Pinpoint the cell where the given text exists, returning its [X, Y] midpoint coordinate. 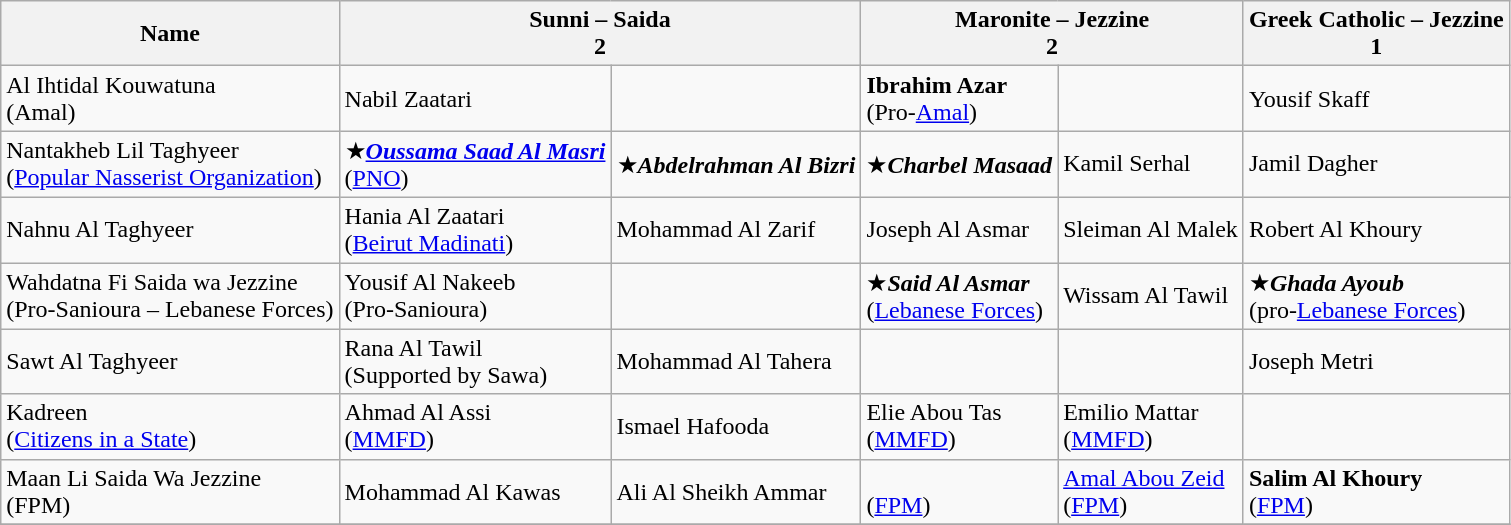
Hania Al Zaatari(Beirut Madinati) [475, 230]
★Said Al Asmar(Lebanese Forces) [960, 296]
Wahdatna Fi Saida wa Jezzine(Pro-Sanioura – Lebanese Forces) [170, 296]
★Charbel Masaad [960, 164]
Al Ihtidal Kouwatuna(Amal) [170, 98]
Amal Abou Zeid(FPM) [1151, 492]
Ali Al Sheikh Ammar [736, 492]
Ismael Hafooda [736, 426]
Maan Li Saida Wa Jezzine(FPM) [170, 492]
Sleiman Al Malek [1151, 230]
Emilio Mattar(MMFD) [1151, 426]
Sunni – Saida2 [600, 34]
Name [170, 34]
Rana Al Tawil(Supported by Sawa) [475, 362]
Kadreen(Citizens in a State) [170, 426]
Jamil Dagher [1376, 164]
Greek Catholic – Jezzine1 [1376, 34]
★Ghada Ayoub(pro-Lebanese Forces) [1376, 296]
Elie Abou Tas(MMFD) [960, 426]
Mohammad Al Tahera [736, 362]
(FPM) [960, 492]
Maronite – Jezzine2 [1052, 34]
Nabil Zaatari [475, 98]
★Abdelrahman Al Bizri [736, 164]
Joseph Al Asmar [960, 230]
Yousif Al Nakeeb(Pro-Sanioura) [475, 296]
Mohammad Al Kawas [475, 492]
Salim Al Khoury(FPM) [1376, 492]
Robert Al Khoury [1376, 230]
Yousif Skaff [1376, 98]
Mohammad Al Zarif [736, 230]
Sawt Al Taghyeer [170, 362]
Joseph Metri [1376, 362]
Ahmad Al Assi(MMFD) [475, 426]
Ibrahim Azar(Pro-Amal) [960, 98]
Kamil Serhal [1151, 164]
Nantakheb Lil Taghyeer(Popular Nasserist Organization) [170, 164]
★Oussama Saad Al Masri(PNO) [475, 164]
Nahnu Al Taghyeer [170, 230]
Wissam Al Tawil [1151, 296]
